From the cell containing the given text, extract its center point as (x, y) coordinate. 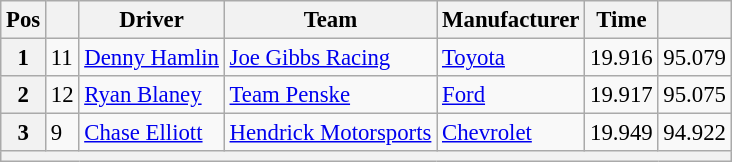
Time (622, 20)
Hendrick Motorsports (330, 133)
Denny Hamlin (152, 58)
Ryan Blaney (152, 95)
11 (62, 58)
95.075 (694, 95)
Toyota (511, 58)
Team (330, 20)
Pos (24, 20)
9 (62, 133)
Manufacturer (511, 20)
Ford (511, 95)
Chevrolet (511, 133)
19.916 (622, 58)
Joe Gibbs Racing (330, 58)
2 (24, 95)
Driver (152, 20)
Team Penske (330, 95)
19.917 (622, 95)
94.922 (694, 133)
95.079 (694, 58)
19.949 (622, 133)
12 (62, 95)
3 (24, 133)
Chase Elliott (152, 133)
1 (24, 58)
